From the cell containing the given text, extract its center point as (X, Y) coordinate. 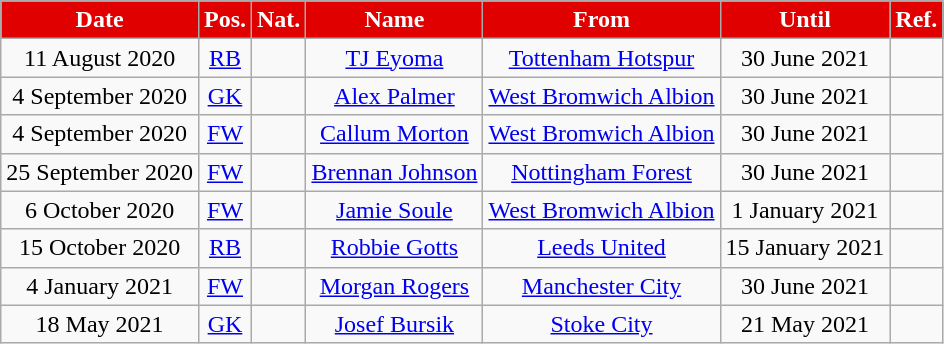
Ref. (916, 20)
Robbie Gotts (394, 248)
Jamie Soule (394, 210)
From (602, 20)
6 October 2020 (100, 210)
Name (394, 20)
Nat. (279, 20)
Josef Bursik (394, 324)
15 October 2020 (100, 248)
Pos. (224, 20)
1 January 2021 (805, 210)
TJ Eyoma (394, 58)
Nottingham Forest (602, 172)
Leeds United (602, 248)
25 September 2020 (100, 172)
18 May 2021 (100, 324)
21 May 2021 (805, 324)
15 January 2021 (805, 248)
Brennan Johnson (394, 172)
Tottenham Hotspur (602, 58)
Date (100, 20)
11 August 2020 (100, 58)
4 January 2021 (100, 286)
Manchester City (602, 286)
Until (805, 20)
Morgan Rogers (394, 286)
Callum Morton (394, 134)
Alex Palmer (394, 96)
Stoke City (602, 324)
